Locate the cell with the specified text and output its [x, y] center coordinate. 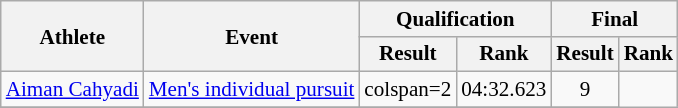
04:32.623 [504, 90]
9 [584, 90]
Athlete [72, 36]
Qualification [455, 18]
Final [614, 18]
Men's individual pursuit [252, 90]
Aiman Cahyadi [72, 90]
Event [252, 36]
colspan=2 [408, 90]
